Capture the cell that displays the provided text and extract its (X, Y) central coordinate. 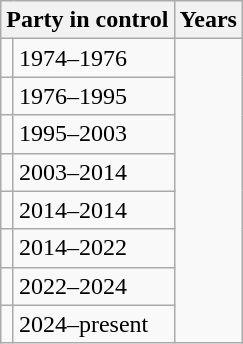
2022–2024 (94, 286)
2003–2014 (94, 172)
Years (208, 20)
1995–2003 (94, 134)
Party in control (88, 20)
2024–present (94, 324)
1976–1995 (94, 96)
2014–2014 (94, 210)
2014–2022 (94, 248)
1974–1976 (94, 58)
